Capture the cell that displays the provided text and extract its [x, y] central coordinate. 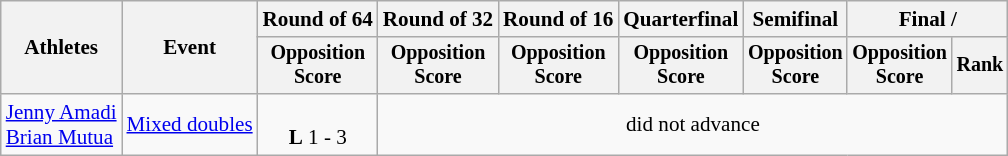
L 1 - 3 [318, 124]
Event [190, 48]
Round of 32 [438, 18]
did not advance [693, 124]
Jenny AmadiBrian Mutua [62, 124]
Mixed doubles [190, 124]
Quarterfinal [680, 18]
Round of 16 [558, 18]
Round of 64 [318, 18]
Final / [927, 18]
Semifinal [795, 18]
Athletes [62, 48]
Rank [980, 65]
